Determine the [X, Y] coordinate at the center of the cell enclosing the given text.  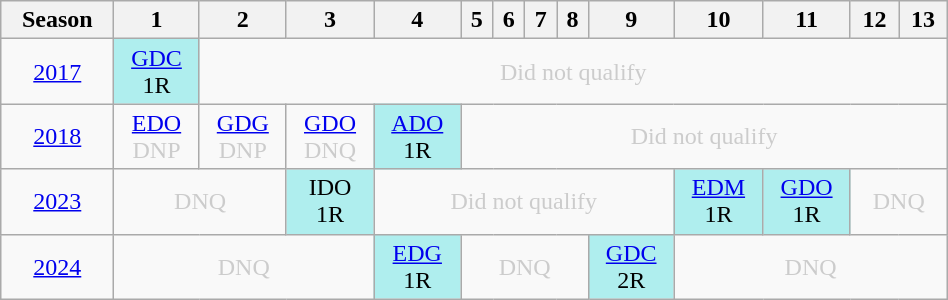
9 [630, 20]
2017 [58, 72]
5 [477, 20]
1 [156, 20]
GDC1R [156, 72]
2 [242, 20]
12 [874, 20]
EDODNP [156, 136]
GDODNQ [330, 136]
2018 [58, 136]
GDC2R [630, 266]
3 [330, 20]
7 [541, 20]
4 [418, 20]
6 [509, 20]
8 [573, 20]
IDO1R [330, 202]
11 [806, 20]
2023 [58, 202]
Season [58, 20]
2024 [58, 266]
13 [924, 20]
10 [718, 20]
GDO1R [806, 202]
GDGDNP [242, 136]
EDM1R [718, 202]
ADO1R [418, 136]
EDG1R [418, 266]
